Locate the cell with the specified text and output its (X, Y) center coordinate. 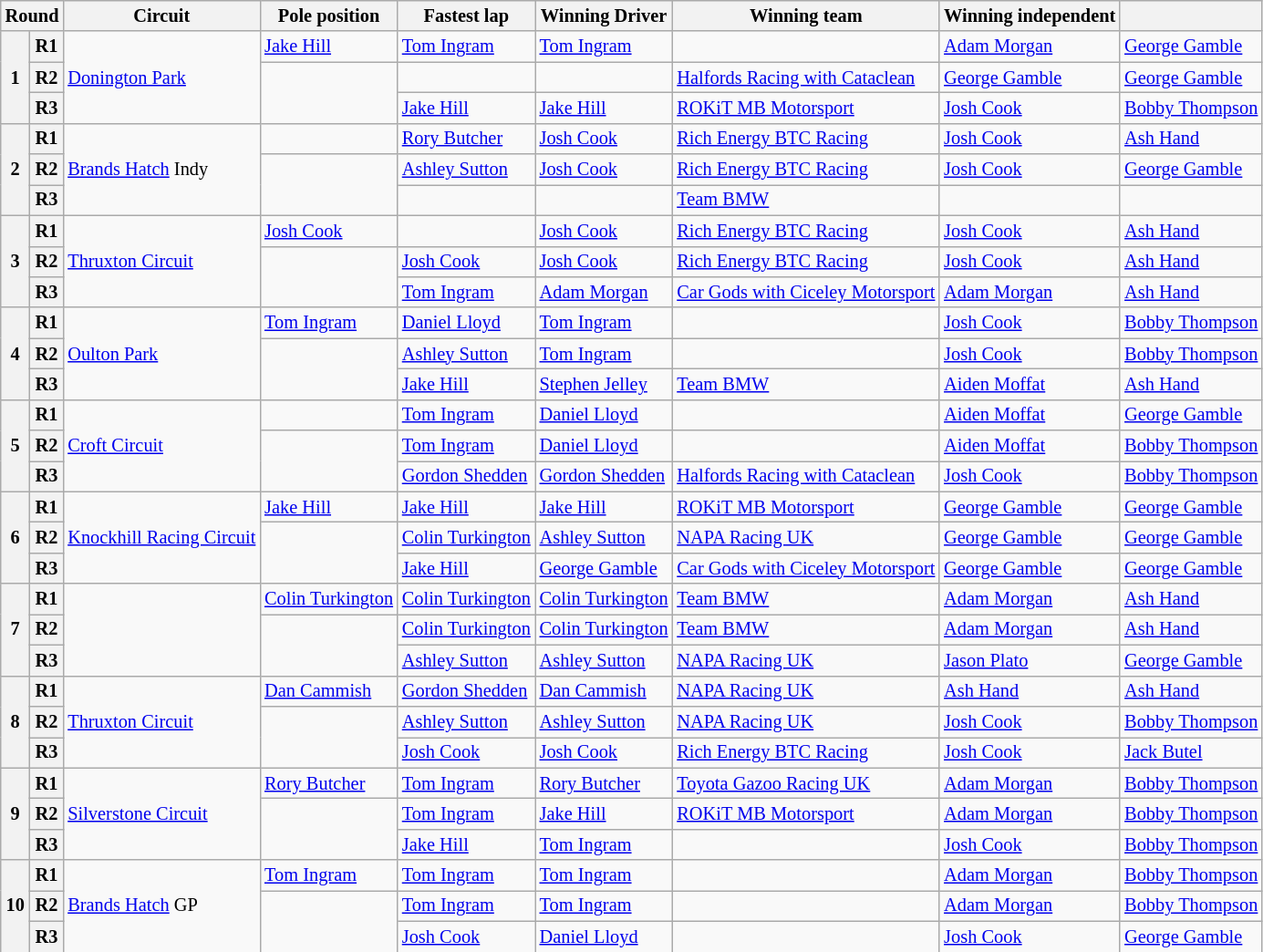
Winning Driver (604, 16)
Brands Hatch GP (161, 906)
3 (16, 261)
2 (16, 170)
Round (33, 16)
5 (16, 445)
Oulton Park (161, 354)
Silverstone Circuit (161, 813)
7 (16, 629)
Circuit (161, 16)
Croft Circuit (161, 445)
6 (16, 538)
Winning independent (1030, 16)
Pole position (328, 16)
Jason Plato (1030, 660)
9 (16, 813)
10 (16, 906)
Winning team (806, 16)
4 (16, 354)
Fastest lap (467, 16)
Toyota Gazoo Racing UK (806, 783)
Donington Park (161, 77)
Brands Hatch Indy (161, 170)
Jack Butel (1191, 752)
Stephen Jelley (604, 384)
8 (16, 722)
Knockhill Racing Circuit (161, 538)
1 (16, 77)
